Scan for the cell matching the given text and deliver its [x, y] coordinate at center. 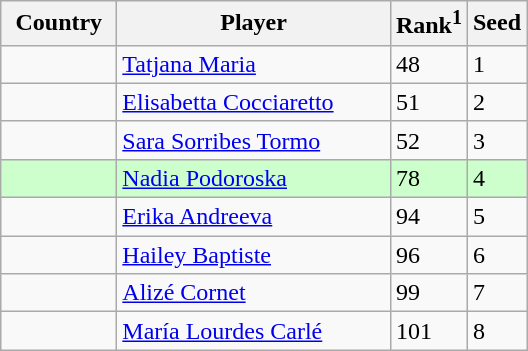
6 [496, 255]
Country [59, 24]
7 [496, 293]
52 [428, 140]
Seed [496, 24]
51 [428, 102]
48 [428, 64]
5 [496, 217]
94 [428, 217]
78 [428, 178]
2 [496, 102]
101 [428, 331]
Player [254, 24]
Rank1 [428, 24]
Alizé Cornet [254, 293]
4 [496, 178]
Elisabetta Cocciaretto [254, 102]
Hailey Baptiste [254, 255]
99 [428, 293]
1 [496, 64]
Tatjana Maria [254, 64]
8 [496, 331]
Sara Sorribes Tormo [254, 140]
Nadia Podoroska [254, 178]
María Lourdes Carlé [254, 331]
3 [496, 140]
Erika Andreeva [254, 217]
96 [428, 255]
